Return the [x, y] coordinate for the center point of the cell that contains the specified text.  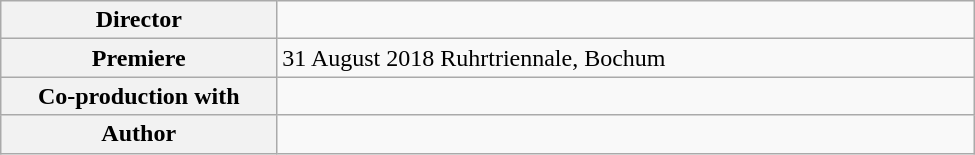
Co-production with [139, 96]
Author [139, 134]
Director [139, 20]
31 August 2018 Ruhrtriennale, Bochum [626, 58]
Premiere [139, 58]
